Return (x, y) of the center of cell containing provided text 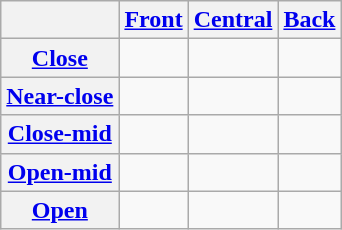
Close (60, 58)
Open (60, 210)
Open-mid (60, 172)
Front (154, 20)
Central (233, 20)
Close-mid (60, 134)
Near-close (60, 96)
Back (310, 20)
